Locate the cell with the specified text and output its [x, y] center coordinate. 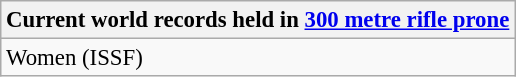
Women (ISSF) [258, 58]
Current world records held in 300 metre rifle prone [258, 20]
